Provide the [x, y] coordinate of the cell's center where the given text is located.  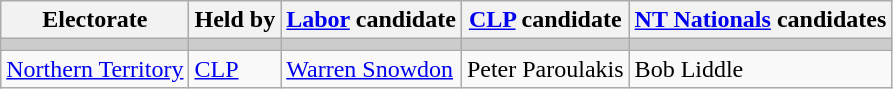
Held by [235, 20]
Warren Snowdon [372, 69]
Bob Liddle [760, 69]
CLP [235, 69]
Electorate [95, 20]
Labor candidate [372, 20]
Peter Paroulakis [545, 69]
Northern Territory [95, 69]
CLP candidate [545, 20]
NT Nationals candidates [760, 20]
